For the text-containing cell, return its midpoint in [X, Y] coordinate format. 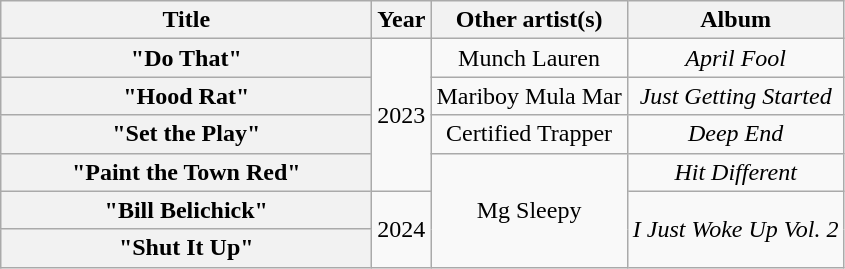
Munch Lauren [529, 58]
I Just Woke Up Vol. 2 [736, 229]
"Hood Rat" [186, 96]
Hit Different [736, 172]
April Fool [736, 58]
"Do That" [186, 58]
Other artist(s) [529, 20]
"Shut It Up" [186, 248]
Year [402, 20]
"Set the Play" [186, 134]
2023 [402, 115]
Title [186, 20]
Mg Sleepy [529, 210]
Mariboy Mula Mar [529, 96]
Certified Trapper [529, 134]
"Bill Belichick" [186, 210]
Deep End [736, 134]
Just Getting Started [736, 96]
Album [736, 20]
"Paint the Town Red" [186, 172]
2024 [402, 229]
